Pinpoint the cell where the given text exists, returning its [X, Y] midpoint coordinate. 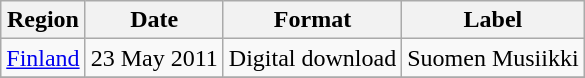
Date [154, 20]
Region [43, 20]
Digital download [312, 58]
Label [493, 20]
Finland [43, 58]
Suomen Musiikki [493, 58]
23 May 2011 [154, 58]
Format [312, 20]
